Search for the cell housing the specified text and yield its [x, y] center coordinate. 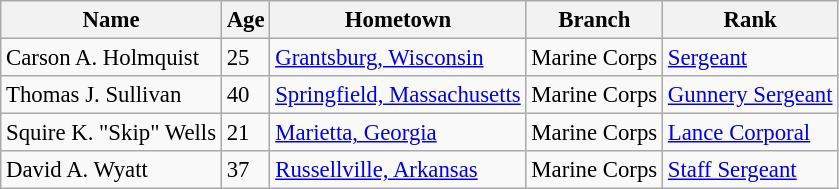
Grantsburg, Wisconsin [398, 58]
Marietta, Georgia [398, 133]
Hometown [398, 20]
Russellville, Arkansas [398, 170]
Rank [750, 20]
Branch [594, 20]
Springfield, Massachusetts [398, 95]
40 [246, 95]
Squire K. "Skip" Wells [112, 133]
Carson A. Holmquist [112, 58]
Thomas J. Sullivan [112, 95]
Name [112, 20]
David A. Wyatt [112, 170]
Gunnery Sergeant [750, 95]
37 [246, 170]
Lance Corporal [750, 133]
21 [246, 133]
Sergeant [750, 58]
Staff Sergeant [750, 170]
Age [246, 20]
25 [246, 58]
